Detect which cell encompasses the target text, then output its [X, Y] center coordinate. 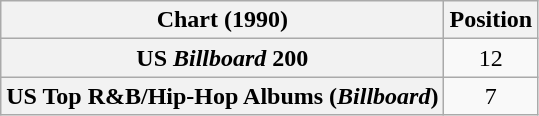
Position [491, 20]
12 [491, 58]
Chart (1990) [222, 20]
7 [491, 96]
US Top R&B/Hip-Hop Albums (Billboard) [222, 96]
US Billboard 200 [222, 58]
